Locate the cell with the specified text and output its (X, Y) center coordinate. 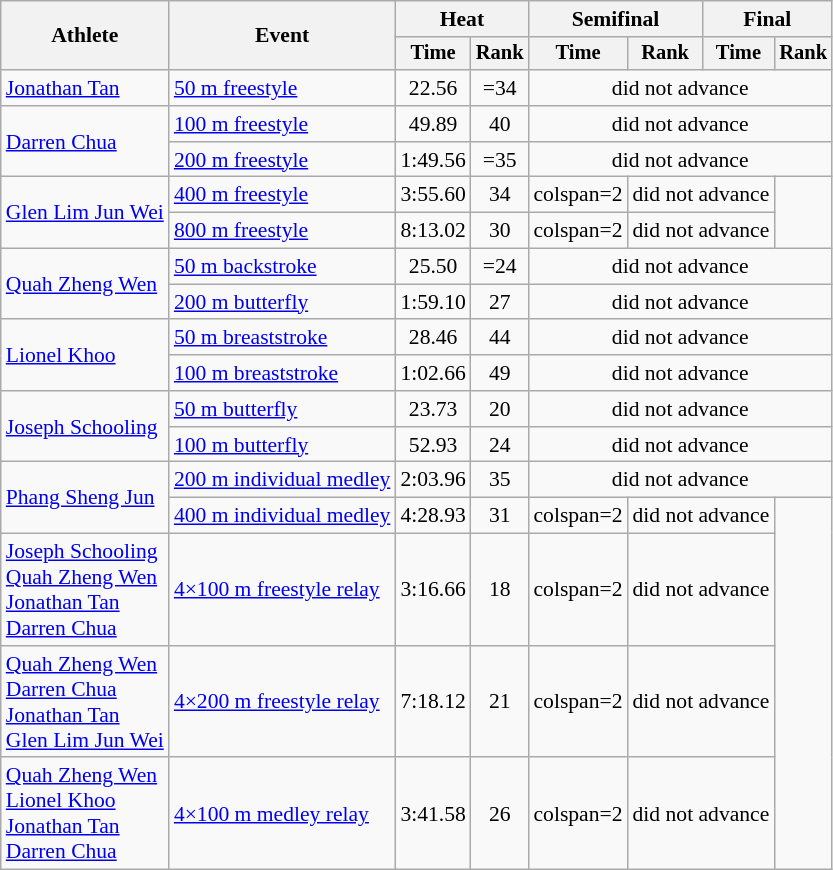
Event (282, 36)
4×100 m medley relay (282, 814)
Glen Lim Jun Wei (85, 212)
25.50 (432, 267)
20 (500, 409)
=35 (500, 160)
200 m butterfly (282, 302)
4×200 m freestyle relay (282, 702)
Final (768, 19)
Lionel Khoo (85, 356)
200 m individual medley (282, 480)
Quah Zheng WenDarren ChuaJonathan TanGlen Lim Jun Wei (85, 702)
3:41.58 (432, 814)
Joseph SchoolingQuah Zheng WenJonathan TanDarren Chua (85, 590)
49 (500, 373)
Phang Sheng Jun (85, 498)
4:28.93 (432, 516)
34 (500, 195)
50 m breaststroke (282, 338)
100 m butterfly (282, 445)
50 m backstroke (282, 267)
27 (500, 302)
Semifinal (615, 19)
30 (500, 231)
Joseph Schooling (85, 426)
800 m freestyle (282, 231)
28.46 (432, 338)
44 (500, 338)
40 (500, 124)
4×100 m freestyle relay (282, 590)
Darren Chua (85, 142)
50 m butterfly (282, 409)
7:18.12 (432, 702)
Quah Zheng WenLionel KhooJonathan TanDarren Chua (85, 814)
200 m freestyle (282, 160)
23.73 (432, 409)
22.56 (432, 88)
52.93 (432, 445)
Heat (462, 19)
100 m breaststroke (282, 373)
3:16.66 (432, 590)
1:59.10 (432, 302)
18 (500, 590)
=34 (500, 88)
35 (500, 480)
100 m freestyle (282, 124)
Jonathan Tan (85, 88)
31 (500, 516)
26 (500, 814)
Quah Zheng Wen (85, 284)
1:02.66 (432, 373)
=24 (500, 267)
24 (500, 445)
400 m individual medley (282, 516)
21 (500, 702)
1:49.56 (432, 160)
Athlete (85, 36)
2:03.96 (432, 480)
49.89 (432, 124)
8:13.02 (432, 231)
50 m freestyle (282, 88)
400 m freestyle (282, 195)
3:55.60 (432, 195)
